Search for the cell housing the specified text and yield its (X, Y) center coordinate. 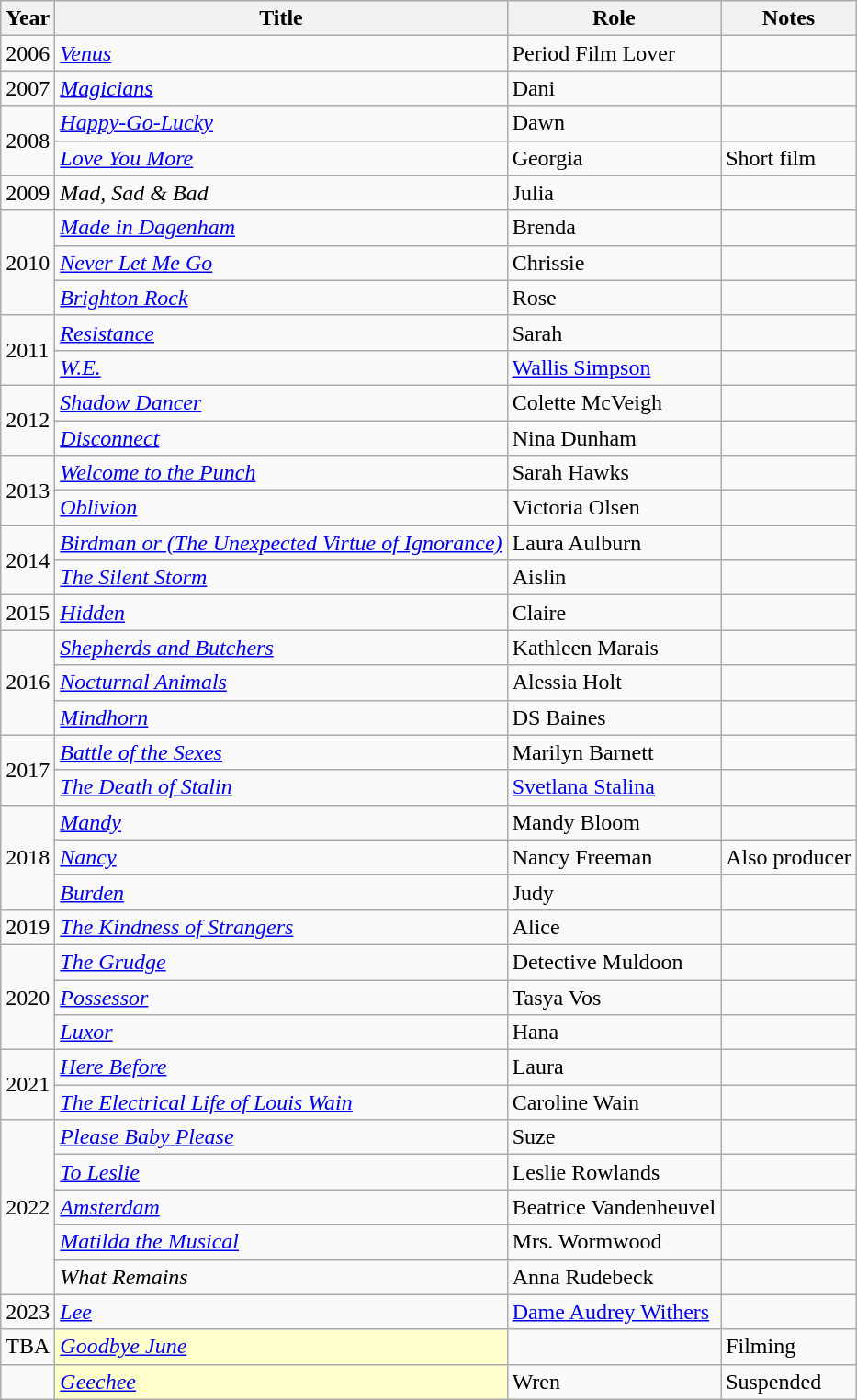
Anna Rudebeck (614, 1277)
The Electrical Life of Louis Wain (281, 1102)
Resistance (281, 333)
2010 (28, 263)
Disconnect (281, 438)
Mindhorn (281, 717)
Colette McVeigh (614, 402)
2022 (28, 1207)
2008 (28, 141)
Here Before (281, 1067)
2007 (28, 88)
Also producer (789, 857)
Please Baby Please (281, 1137)
2017 (28, 770)
Hidden (281, 613)
Caroline Wain (614, 1102)
Dani (614, 88)
Welcome to the Punch (281, 473)
2006 (28, 53)
Period Film Lover (614, 53)
Marilyn Barnett (614, 752)
2009 (28, 193)
Victoria Olsen (614, 508)
Laura Aulburn (614, 543)
Kathleen Marais (614, 648)
2011 (28, 350)
Claire (614, 613)
Suze (614, 1137)
Judy (614, 892)
Leslie Rowlands (614, 1172)
Brighton Rock (281, 298)
Birdman or (The Unexpected Virtue of Ignorance) (281, 543)
Possessor (281, 997)
Suspended (789, 1382)
Shadow Dancer (281, 402)
Goodbye June (281, 1347)
Brenda (614, 228)
Burden (281, 892)
Svetlana Stalina (614, 787)
Happy-Go-Lucky (281, 123)
Role (614, 18)
2021 (28, 1085)
Amsterdam (281, 1207)
2015 (28, 613)
The Silent Storm (281, 578)
Venus (281, 53)
Notes (789, 18)
Made in Dagenham (281, 228)
W.E. (281, 367)
Mandy (281, 822)
Luxor (281, 1033)
2018 (28, 857)
Julia (614, 193)
Detective Muldoon (614, 962)
What Remains (281, 1277)
Chrissie (614, 263)
Nancy (281, 857)
DS Baines (614, 717)
Tasya Vos (614, 997)
Sarah (614, 333)
Alice (614, 927)
Wren (614, 1382)
Dame Audrey Withers (614, 1312)
Shepherds and Butchers (281, 648)
2014 (28, 560)
Magicians (281, 88)
Battle of the Sexes (281, 752)
Nina Dunham (614, 438)
Aislin (614, 578)
2016 (28, 683)
Year (28, 18)
The Kindness of Strangers (281, 927)
Hana (614, 1033)
Rose (614, 298)
Oblivion (281, 508)
Nancy Freeman (614, 857)
2013 (28, 491)
Alessia Holt (614, 683)
Wallis Simpson (614, 367)
2020 (28, 997)
Matilda the Musical (281, 1242)
Georgia (614, 158)
The Death of Stalin (281, 787)
Dawn (614, 123)
The Grudge (281, 962)
Filming (789, 1347)
Laura (614, 1067)
Never Let Me Go (281, 263)
Nocturnal Animals (281, 683)
To Leslie (281, 1172)
TBA (28, 1347)
Love You More (281, 158)
Lee (281, 1312)
Title (281, 18)
2012 (28, 420)
Short film (789, 158)
Mandy Bloom (614, 822)
2019 (28, 927)
Mad, Sad & Bad (281, 193)
2023 (28, 1312)
Beatrice Vandenheuvel (614, 1207)
Geechee (281, 1382)
Sarah Hawks (614, 473)
Mrs. Wormwood (614, 1242)
